Return the [x, y] coordinate for the center point of the cell that contains the specified text.  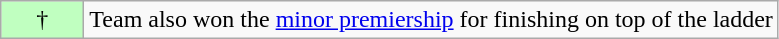
† [42, 20]
Team also won the minor premiership for finishing on top of the ladder [432, 20]
